Provide the [X, Y] coordinate of the cell's center where the given text is located.  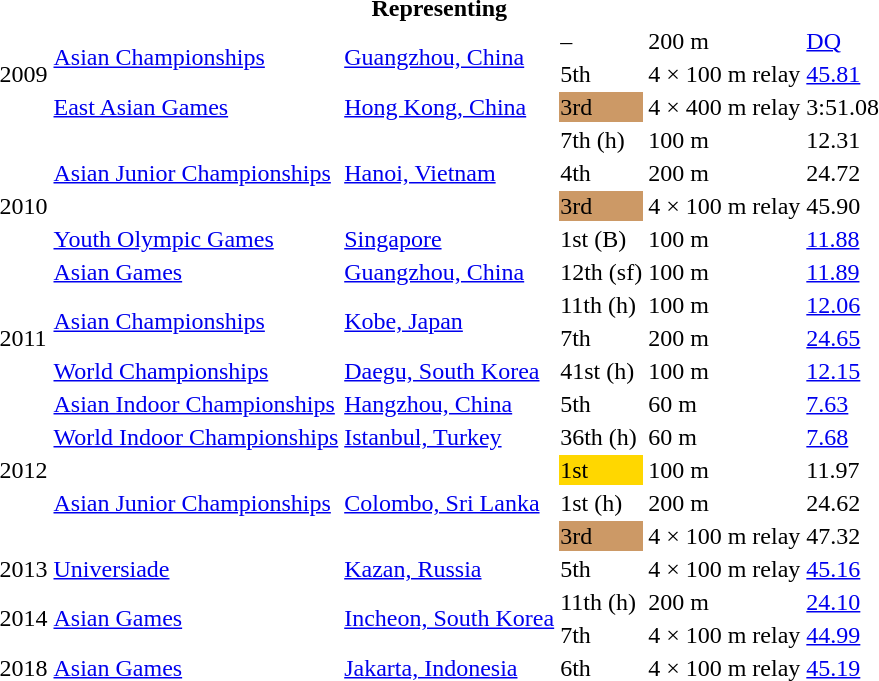
East Asian Games [196, 107]
Colombo, Sri Lanka [450, 503]
Incheon, South Korea [450, 618]
Hong Kong, China [450, 107]
4th [602, 173]
Hangzhou, China [450, 404]
Istanbul, Turkey [450, 437]
World Championships [196, 371]
1st (B) [602, 239]
41st (h) [602, 371]
1st (h) [602, 503]
Kazan, Russia [450, 569]
Kobe, Japan [450, 322]
World Indoor Championships [196, 437]
4 × 400 m relay [724, 107]
7th (h) [602, 140]
Universiade [196, 569]
Hanoi, Vietnam [450, 173]
– [602, 41]
Daegu, South Korea [450, 371]
Singapore [450, 239]
36th (h) [602, 437]
Youth Olympic Games [196, 239]
1st [602, 470]
12th (sf) [602, 272]
Asian Indoor Championships [196, 404]
